Find where the given text appears and provide that cell's center as (X, Y) coordinate. 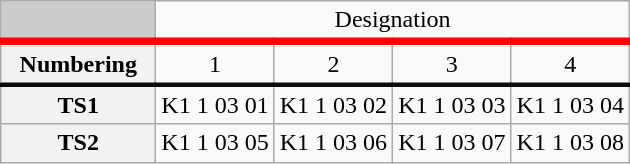
K1 1 03 02 (333, 104)
K1 1 03 07 (452, 143)
Numbering (78, 64)
2 (333, 64)
TS1 (78, 104)
K1 1 03 05 (215, 143)
Designation (393, 22)
K1 1 03 01 (215, 104)
TS2 (78, 143)
4 (570, 64)
1 (215, 64)
K1 1 03 08 (570, 143)
K1 1 03 04 (570, 104)
3 (452, 64)
K1 1 03 06 (333, 143)
K1 1 03 03 (452, 104)
